Find where the given text appears and provide that cell's center as (X, Y) coordinate. 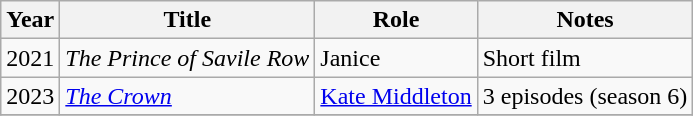
Title (188, 20)
Janice (396, 58)
Kate Middleton (396, 96)
Notes (585, 20)
2021 (30, 58)
The Crown (188, 96)
Short film (585, 58)
3 episodes (season 6) (585, 96)
The Prince of Savile Row (188, 58)
Year (30, 20)
Role (396, 20)
2023 (30, 96)
